Scan for the cell matching the given text and deliver its (X, Y) coordinate at center. 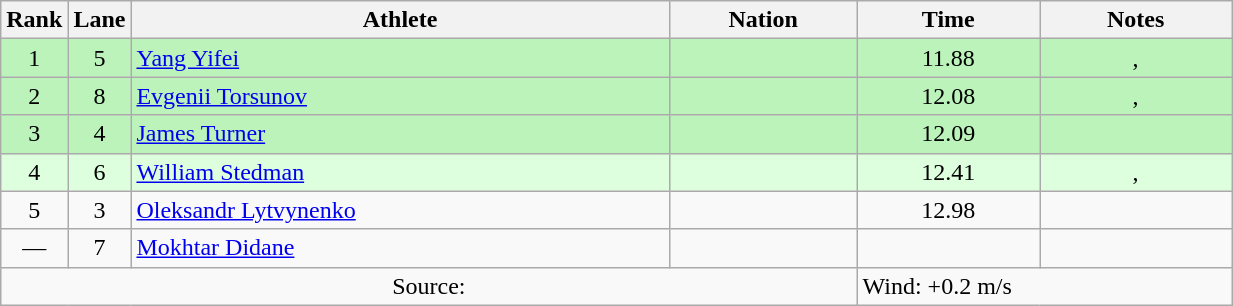
2 (34, 96)
12.98 (948, 210)
12.08 (948, 96)
James Turner (400, 134)
12.41 (948, 172)
Source: (429, 286)
William Stedman (400, 172)
8 (100, 96)
Oleksandr Lytvynenko (400, 210)
Mokhtar Didane (400, 248)
Athlete (400, 20)
Wind: +0.2 m/s (1044, 286)
Rank (34, 20)
Lane (100, 20)
1 (34, 58)
6 (100, 172)
Evgenii Torsunov (400, 96)
Yang Yifei (400, 58)
12.09 (948, 134)
11.88 (948, 58)
Nation (763, 20)
Time (948, 20)
7 (100, 248)
Notes (1136, 20)
— (34, 248)
